Return (x, y) of the center of cell containing provided text 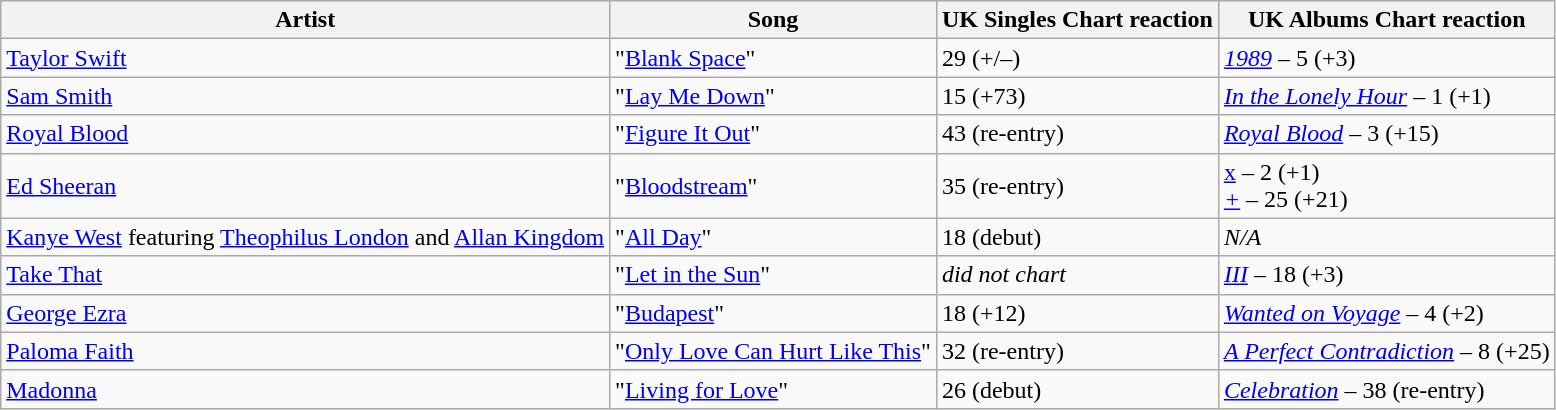
UK Albums Chart reaction (1386, 20)
Royal Blood – 3 (+15) (1386, 134)
Royal Blood (306, 134)
Wanted on Voyage – 4 (+2) (1386, 313)
Paloma Faith (306, 351)
N/A (1386, 237)
"All Day" (774, 237)
George Ezra (306, 313)
Madonna (306, 389)
Kanye West featuring Theophilus London and Allan Kingdom (306, 237)
"Figure It Out" (774, 134)
A Perfect Contradiction – 8 (+25) (1386, 351)
43 (re-entry) (1077, 134)
35 (re-entry) (1077, 186)
x – 2 (+1)+ – 25 (+21) (1386, 186)
Celebration – 38 (re-entry) (1386, 389)
"Bloodstream" (774, 186)
Taylor Swift (306, 58)
Artist (306, 20)
"Blank Space" (774, 58)
29 (+/–) (1077, 58)
Sam Smith (306, 96)
"Let in the Sun" (774, 275)
26 (debut) (1077, 389)
In the Lonely Hour – 1 (+1) (1386, 96)
15 (+73) (1077, 96)
18 (debut) (1077, 237)
"Only Love Can Hurt Like This" (774, 351)
III – 18 (+3) (1386, 275)
Song (774, 20)
Take That (306, 275)
"Budapest" (774, 313)
Ed Sheeran (306, 186)
1989 – 5 (+3) (1386, 58)
"Lay Me Down" (774, 96)
"Living for Love" (774, 389)
UK Singles Chart reaction (1077, 20)
did not chart (1077, 275)
32 (re-entry) (1077, 351)
18 (+12) (1077, 313)
